Capture the cell that displays the provided text and extract its (x, y) central coordinate. 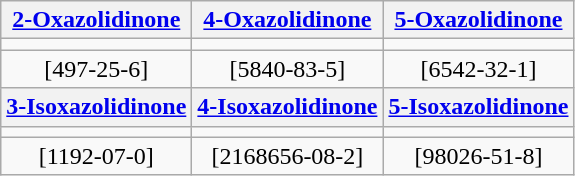
4-Oxazolidinone (288, 20)
[497-25-6] (96, 69)
[98026-51-8] (478, 156)
[1192-07-0] (96, 156)
[2168656-08-2] (288, 156)
4-Isoxazolidinone (288, 107)
5-Oxazolidinone (478, 20)
[5840-83-5] (288, 69)
2-Oxazolidinone (96, 20)
5-Isoxazolidinone (478, 107)
[6542-32-1] (478, 69)
3-Isoxazolidinone (96, 107)
